Identify which cell holds the provided text, then report its [X, Y] central coordinate. 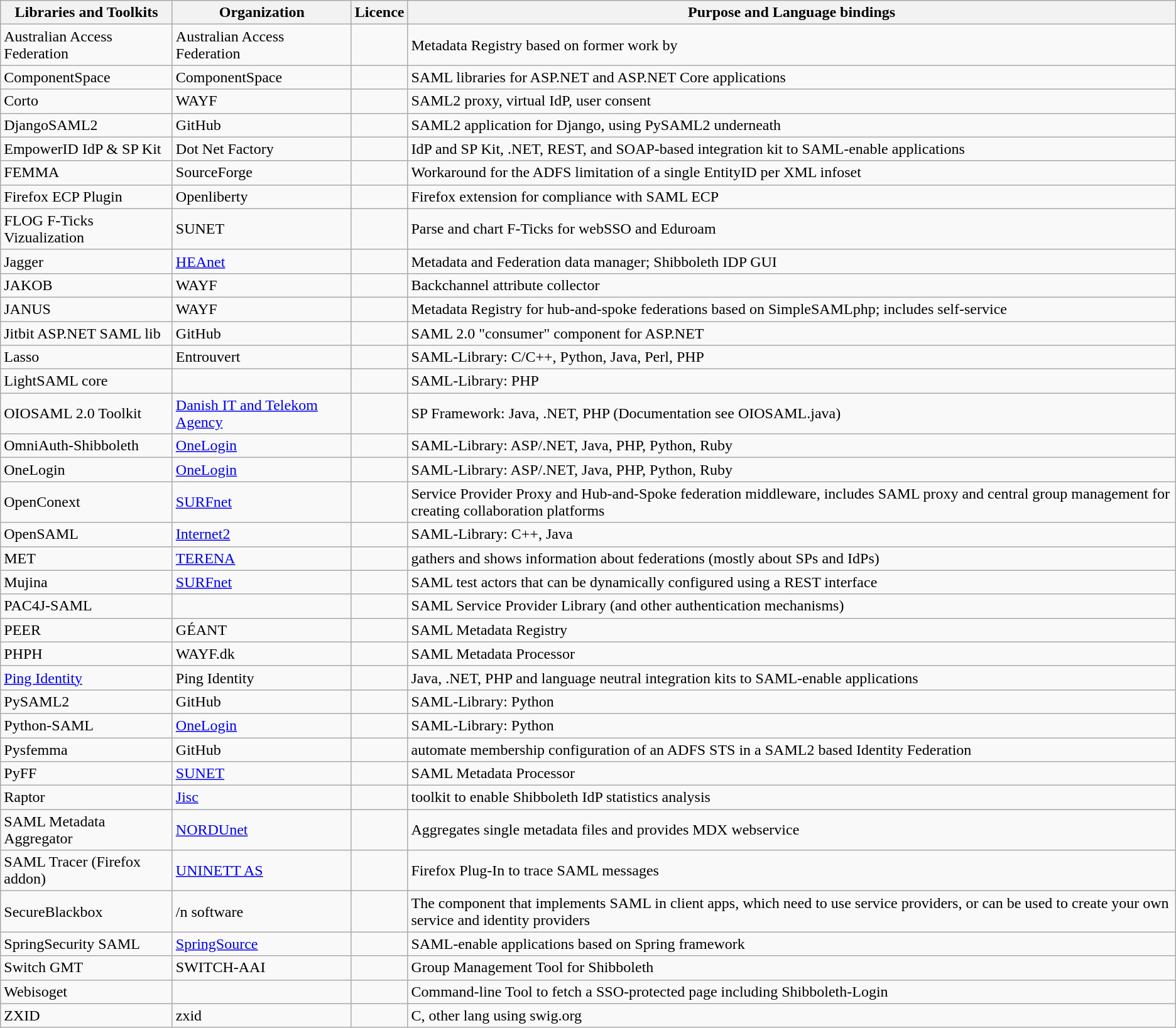
JAKOB [87, 285]
IdP and SP Kit, .NET, REST, and SOAP-based integration kit to SAML-enable applications [792, 149]
C, other lang using swig.org [792, 1015]
NORDUnet [261, 830]
Entrouvert [261, 357]
Lasso [87, 357]
SAML Metadata Aggregator [87, 830]
PAC4J-SAML [87, 606]
Group Management Tool for Shibboleth [792, 968]
Workaround for the ADFS limitation of a single EntityID per XML infoset [792, 173]
LightSAML core [87, 381]
SAML2 application for Django, using PySAML2 underneath [792, 125]
PySAML2 [87, 701]
SpringSecurity SAML [87, 944]
TERENA [261, 558]
SAML 2.0 "consumer" component for ASP.NET [792, 333]
Aggregates single metadata files and provides MDX webservice [792, 830]
Organization [261, 13]
Switch GMT [87, 968]
SourceForge [261, 173]
Parse and chart F-Ticks for webSSO and Eduroam [792, 229]
Firefox extension for compliance with SAML ECP [792, 197]
PEER [87, 630]
Pysfemma [87, 749]
Python-SAML [87, 725]
HEAnet [261, 261]
Raptor [87, 798]
SAML test actors that can be dynamically configured using a REST interface [792, 582]
SP Framework: Java, .NET, PHP (Documentation see OIOSAML.java) [792, 413]
SWITCH-AAI [261, 968]
SAML-Library: PHP [792, 381]
FLOG F-Ticks Vizualization [87, 229]
JANUS [87, 309]
Corto [87, 101]
Metadata and Federation data manager; Shibboleth IDP GUI [792, 261]
WAYF.dk [261, 654]
automate membership configuration of an ADFS STS in a SAML2 based Identity Federation [792, 749]
SAML-Library: C/C++, Python, Java, Perl, PHP [792, 357]
Java, .NET, PHP and language neutral integration kits to SAML-enable applications [792, 678]
GÉANT [261, 630]
FEMMA [87, 173]
PHPH [87, 654]
Jagger [87, 261]
SAML Service Provider Library (and other authentication mechanisms) [792, 606]
SAML2 proxy, virtual IdP, user consent [792, 101]
PyFF [87, 774]
SAML Tracer (Firefox addon) [87, 870]
Licence [379, 13]
Purpose and Language bindings [792, 13]
Mujina [87, 582]
Webisoget [87, 992]
DjangoSAML2 [87, 125]
SAML-Library: C++, Java [792, 534]
SpringSource [261, 944]
OIOSAML 2.0 Toolkit [87, 413]
Jitbit ASP.NET SAML lib [87, 333]
SAML libraries for ASP.NET and ASP.NET Core applications [792, 77]
Backchannel attribute collector [792, 285]
gathers and shows information about federations (mostly about SPs and IdPs) [792, 558]
ZXID [87, 1015]
OmniAuth-Shibboleth [87, 446]
Service Provider Proxy and Hub-and-Spoke federation middleware, includes SAML proxy and central group management for creating collaboration platforms [792, 502]
Firefox ECP Plugin [87, 197]
Jisc [261, 798]
SAML-enable applications based on Spring framework [792, 944]
Dot Net Factory [261, 149]
toolkit to enable Shibboleth IdP statistics analysis [792, 798]
UNINETT AS [261, 870]
Libraries and Toolkits [87, 13]
Openliberty [261, 197]
Firefox Plug-In to trace SAML messages [792, 870]
/n software [261, 912]
MET [87, 558]
Command-line Tool to fetch a SSO-protected page including Shibboleth-Login [792, 992]
Metadata Registry for hub-and-spoke federations based on SimpleSAMLphp; includes self-service [792, 309]
SecureBlackbox [87, 912]
SAML Metadata Registry [792, 630]
zxid [261, 1015]
OpenConext [87, 502]
Internet2 [261, 534]
EmpowerID IdP & SP Kit [87, 149]
Metadata Registry based on former work by [792, 45]
OpenSAML [87, 534]
Danish IT and Telekom Agency [261, 413]
